Pinpoint the cell where the given text exists, returning its (X, Y) midpoint coordinate. 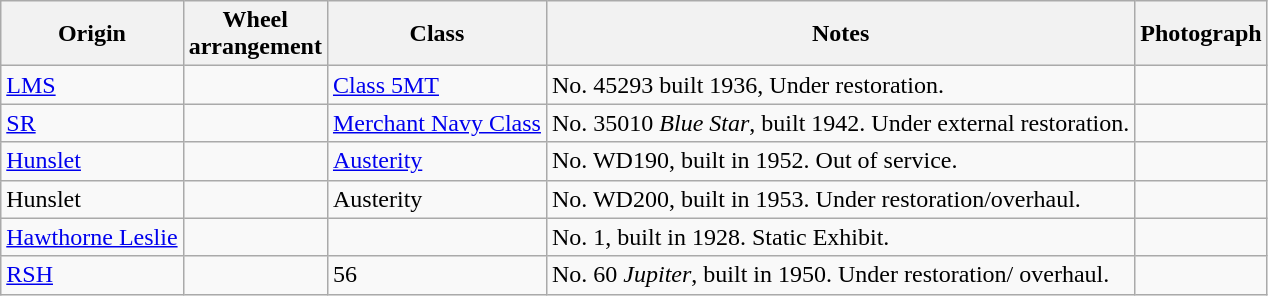
Class 5MT (436, 85)
Merchant Navy Class (436, 123)
No. 35010 Blue Star, built 1942. Under external restoration. (840, 123)
No. WD190, built in 1952. Out of service. (840, 161)
No. 45293 built 1936, Under restoration. (840, 85)
RSH (92, 275)
Hawthorne Leslie (92, 237)
56 (436, 275)
Wheelarrangement (255, 34)
No. WD200, built in 1953. Under restoration/overhaul. (840, 199)
Photograph (1201, 34)
No. 1, built in 1928. Static Exhibit. (840, 237)
LMS (92, 85)
Class (436, 34)
Notes (840, 34)
SR (92, 123)
Origin (92, 34)
No. 60 Jupiter, built in 1950. Under restoration/ overhaul. (840, 275)
